Provide the [x, y] coordinate of the cell's center where the given text is located.  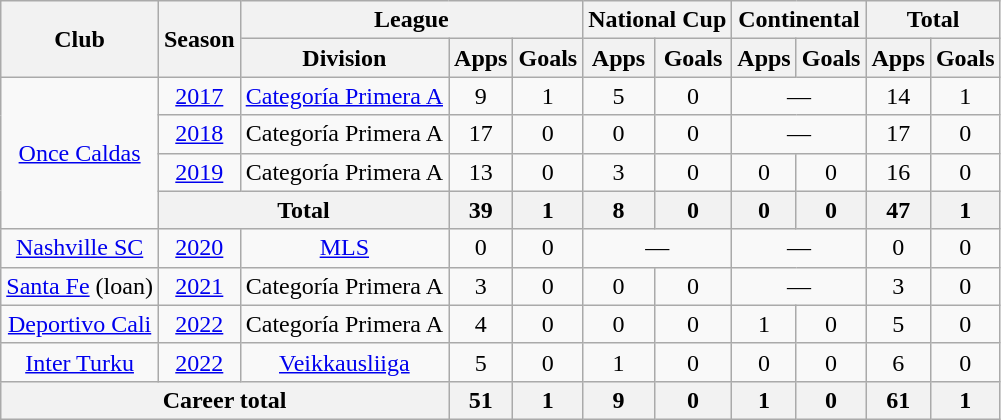
Continental [799, 20]
Club [80, 39]
Division [344, 58]
Inter Turku [80, 362]
8 [619, 210]
6 [898, 362]
MLS [344, 248]
Season [199, 39]
League [412, 20]
4 [481, 324]
Veikkausliiga [344, 362]
61 [898, 400]
14 [898, 96]
2020 [199, 248]
National Cup [658, 20]
13 [481, 172]
Santa Fe (loan) [80, 286]
Once Caldas [80, 153]
Nashville SC [80, 248]
16 [898, 172]
Career total [225, 400]
2019 [199, 172]
47 [898, 210]
39 [481, 210]
2018 [199, 134]
2021 [199, 286]
2017 [199, 96]
Deportivo Cali [80, 324]
51 [481, 400]
